Pinpoint the cell where the given text exists, returning its [X, Y] midpoint coordinate. 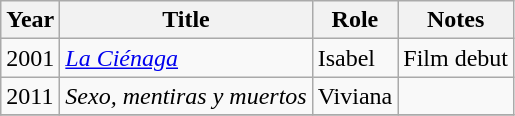
2001 [30, 58]
Film debut [456, 58]
2011 [30, 96]
Year [30, 20]
Isabel [355, 58]
Title [186, 20]
Viviana [355, 96]
Sexo, mentiras y muertos [186, 96]
Notes [456, 20]
La Ciénaga [186, 58]
Role [355, 20]
